For the text-containing cell, return its midpoint in (x, y) coordinate format. 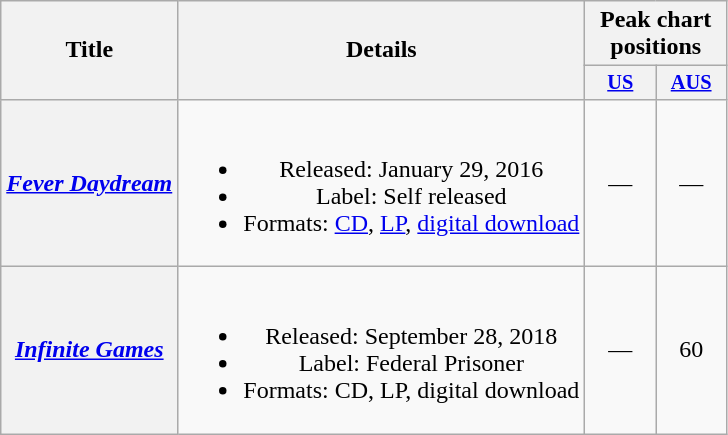
Title (90, 50)
Infinite Games (90, 350)
Fever Daydream (90, 182)
60 (692, 350)
Released: September 28, 2018Label: Federal PrisonerFormats: CD, LP, digital download (382, 350)
US (620, 83)
AUS (692, 83)
Details (382, 50)
Peak chart positions (656, 34)
Released: January 29, 2016Label: Self releasedFormats: CD, LP, digital download (382, 182)
